From the cell containing the given text, extract its center point as (x, y) coordinate. 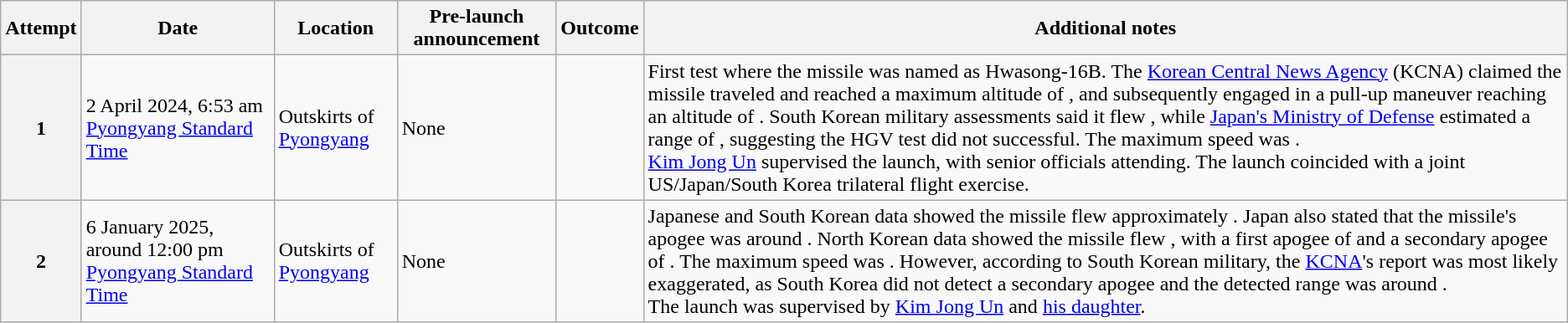
Outcome (600, 28)
Pre-launch announcement (476, 28)
2 (41, 261)
Attempt (41, 28)
Additional notes (1106, 28)
6 January 2025, around 12:00 pm Pyongyang Standard Time (178, 261)
Location (335, 28)
Date (178, 28)
2 April 2024, 6:53 am Pyongyang Standard Time (178, 127)
1 (41, 127)
